Locate the cell with the specified text and output its (x, y) center coordinate. 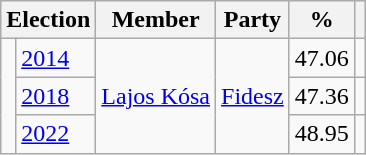
Member (156, 20)
% (322, 20)
Party (253, 20)
2014 (56, 58)
47.36 (322, 96)
Fidesz (253, 96)
48.95 (322, 134)
2022 (56, 134)
Election (48, 20)
Lajos Kósa (156, 96)
2018 (56, 96)
47.06 (322, 58)
